Capture the cell that displays the provided text and extract its (X, Y) central coordinate. 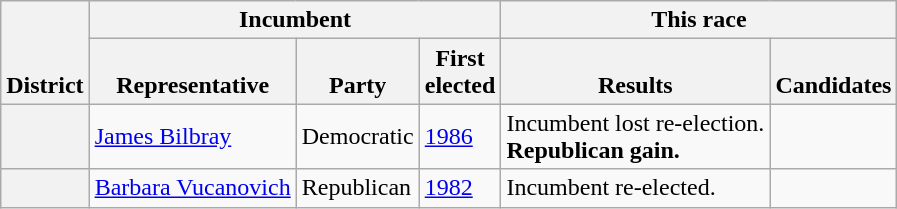
Incumbent lost re-election.Republican gain. (636, 136)
Candidates (834, 72)
Barbara Vucanovich (192, 188)
Firstelected (460, 72)
Party (358, 72)
Democratic (358, 136)
Incumbent re-elected. (636, 188)
Republican (358, 188)
Incumbent (295, 20)
1982 (460, 188)
James Bilbray (192, 136)
Representative (192, 72)
Results (636, 72)
This race (699, 20)
District (45, 52)
1986 (460, 136)
